Locate the cell with the specified text and output its [x, y] center coordinate. 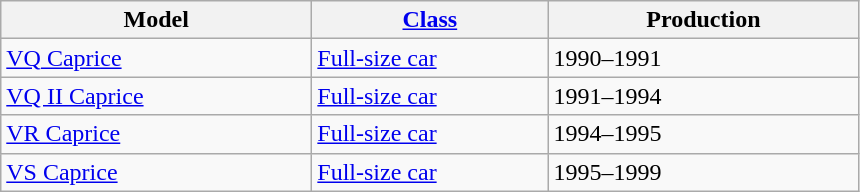
1994–1995 [704, 134]
1995–1999 [704, 172]
1991–1994 [704, 96]
VS Caprice [156, 172]
Production [704, 20]
VQ II Caprice [156, 96]
1990–1991 [704, 58]
VQ Caprice [156, 58]
Class [430, 20]
Model [156, 20]
VR Caprice [156, 134]
